Find where the given text appears and provide that cell's center as (X, Y) coordinate. 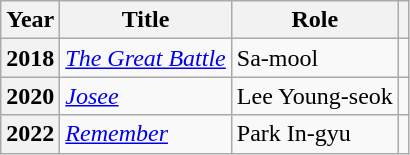
Lee Young-seok (314, 96)
Sa-mool (314, 58)
2022 (30, 134)
Title (146, 20)
Role (314, 20)
Remember (146, 134)
2020 (30, 96)
Josee (146, 96)
Year (30, 20)
The Great Battle (146, 58)
2018 (30, 58)
Park In-gyu (314, 134)
